Locate the cell with the specified text and output its (x, y) center coordinate. 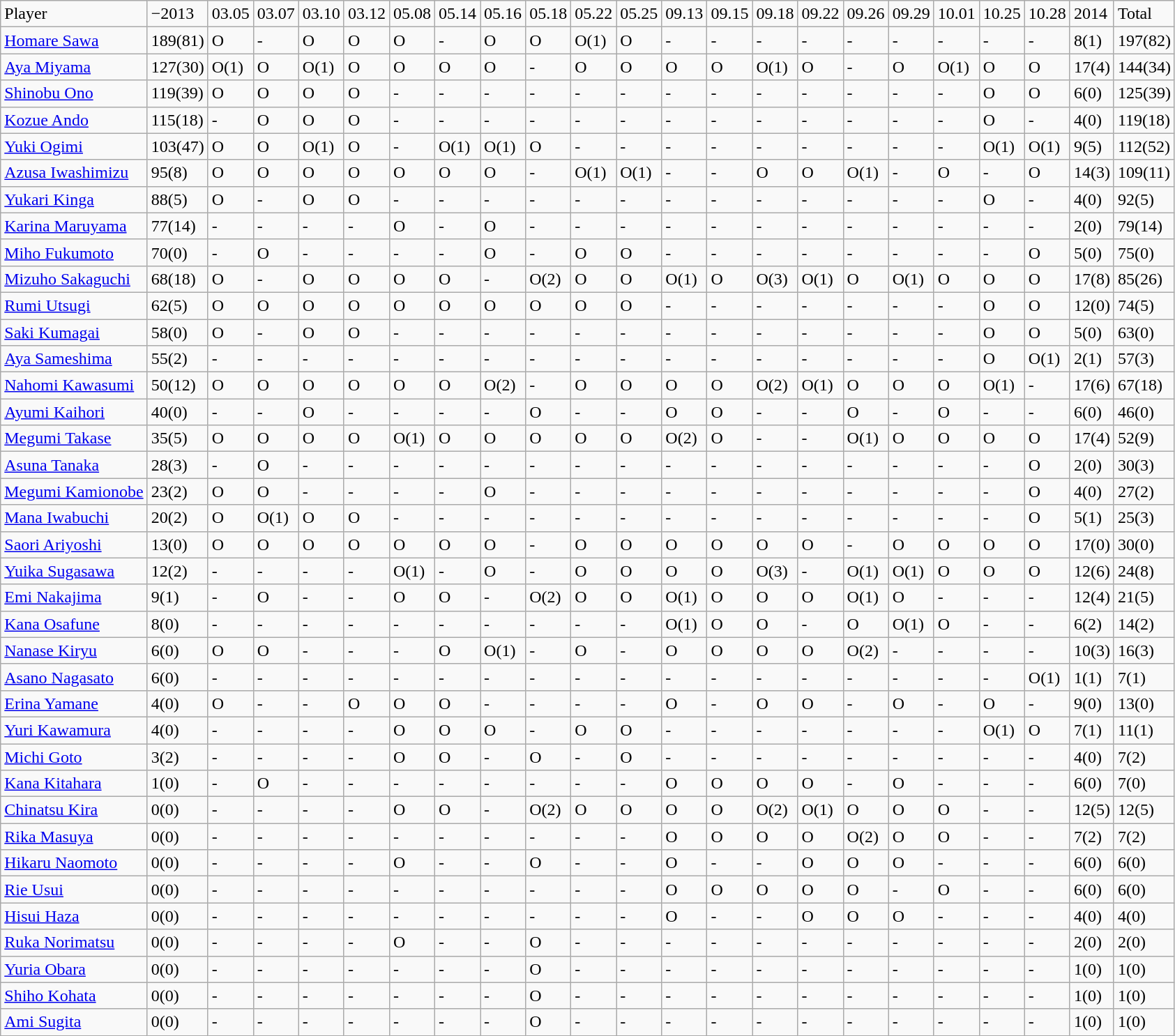
68(18) (177, 279)
05.16 (503, 14)
Ruka Norimatsu (74, 943)
11(1) (1144, 730)
Erina Yamane (74, 703)
8(1) (1092, 40)
9(5) (1092, 146)
12(6) (1092, 571)
6(2) (1092, 624)
112(52) (1144, 146)
09.29 (911, 14)
−2013 (177, 14)
17(8) (1092, 279)
Rie Usui (74, 890)
Megumi Kamionobe (74, 492)
Yukari Kinga (74, 199)
58(0) (177, 333)
17(0) (1092, 544)
20(2) (177, 518)
Ami Sugita (74, 1022)
2(1) (1092, 359)
12(0) (1092, 305)
74(5) (1144, 305)
52(9) (1144, 439)
7(0) (1144, 784)
05.08 (411, 14)
14(3) (1092, 173)
79(14) (1144, 226)
8(0) (177, 624)
Player (74, 14)
85(26) (1144, 279)
10.01 (957, 14)
Saki Kumagai (74, 333)
75(0) (1144, 252)
127(30) (177, 67)
Total (1144, 14)
03.05 (230, 14)
95(8) (177, 173)
Chinatsu Kira (74, 810)
Hisui Haza (74, 916)
09.26 (866, 14)
103(47) (177, 146)
Aya Sameshima (74, 359)
50(12) (177, 386)
05.18 (548, 14)
24(8) (1144, 571)
2014 (1092, 14)
03.07 (276, 14)
09.13 (685, 14)
10(3) (1092, 650)
Rumi Utsugi (74, 305)
09.18 (775, 14)
70(0) (177, 252)
21(5) (1144, 597)
Shinobu Ono (74, 93)
03.10 (321, 14)
25(3) (1144, 518)
17(6) (1092, 386)
30(0) (1144, 544)
Azusa Iwashimizu (74, 173)
Nanase Kiryu (74, 650)
12(4) (1092, 597)
92(5) (1144, 199)
10.25 (1001, 14)
Michi Goto (74, 756)
62(5) (177, 305)
14(2) (1144, 624)
63(0) (1144, 333)
Mana Iwabuchi (74, 518)
09.22 (820, 14)
Asuna Tanaka (74, 465)
05.22 (594, 14)
115(18) (177, 120)
Hikaru Naomoto (74, 863)
Yuki Ogimi (74, 146)
144(34) (1144, 67)
30(3) (1144, 465)
Asano Nagasato (74, 677)
23(2) (177, 492)
88(5) (177, 199)
03.12 (367, 14)
9(1) (177, 597)
Emi Nakajima (74, 597)
12(2) (177, 571)
Saori Ariyoshi (74, 544)
1(1) (1092, 677)
05.25 (639, 14)
55(2) (177, 359)
9(0) (1092, 703)
35(5) (177, 439)
Ayumi Kaihori (74, 412)
Nahomi Kawasumi (74, 386)
189(81) (177, 40)
Yuri Kawamura (74, 730)
Kozue Ando (74, 120)
Megumi Takase (74, 439)
Mizuho Sakaguchi (74, 279)
197(82) (1144, 40)
28(3) (177, 465)
09.15 (729, 14)
Homare Sawa (74, 40)
119(18) (1144, 120)
Miho Fukumoto (74, 252)
119(39) (177, 93)
Yuika Sugasawa (74, 571)
77(14) (177, 226)
3(2) (177, 756)
57(3) (1144, 359)
Yuria Obara (74, 969)
Kana Osafune (74, 624)
125(39) (1144, 93)
67(18) (1144, 386)
05.14 (457, 14)
Karina Maruyama (74, 226)
46(0) (1144, 412)
Aya Miyama (74, 67)
40(0) (177, 412)
Shiho Kohata (74, 996)
16(3) (1144, 650)
27(2) (1144, 492)
10.28 (1047, 14)
Rika Masuya (74, 837)
109(11) (1144, 173)
5(1) (1092, 518)
Kana Kitahara (74, 784)
